Output the (x, y) coordinate of the center of the cell containing the given text.  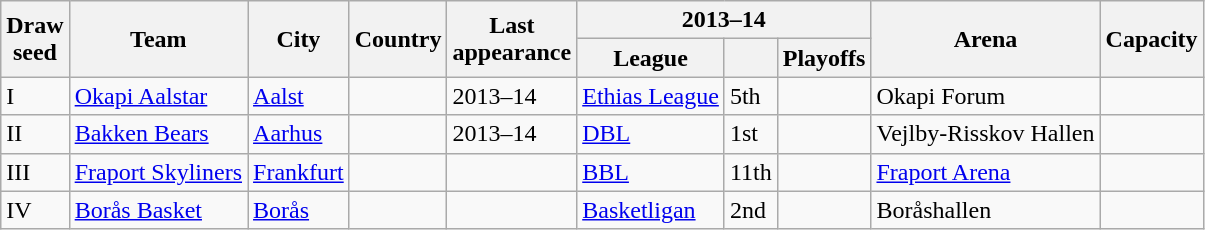
Basketligan (651, 210)
DBL (651, 134)
Team (158, 39)
1st (750, 134)
Fraport Skyliners (158, 172)
BBL (651, 172)
Bakken Bears (158, 134)
Last appearance (512, 39)
Boråshallen (986, 210)
League (651, 58)
Ethias League (651, 96)
11th (750, 172)
Borås Basket (158, 210)
Okapi Aalstar (158, 96)
III (35, 172)
Playoffs (824, 58)
Aalst (299, 96)
Capacity (1152, 39)
Arena (986, 39)
Country (398, 39)
5th (750, 96)
Draw seed (35, 39)
Borås (299, 210)
Okapi Forum (986, 96)
I (35, 96)
Frankfurt (299, 172)
Aarhus (299, 134)
2nd (750, 210)
IV (35, 210)
II (35, 134)
Fraport Arena (986, 172)
City (299, 39)
Vejlby-Risskov Hallen (986, 134)
